From the cell containing the given text, extract its center point as [X, Y] coordinate. 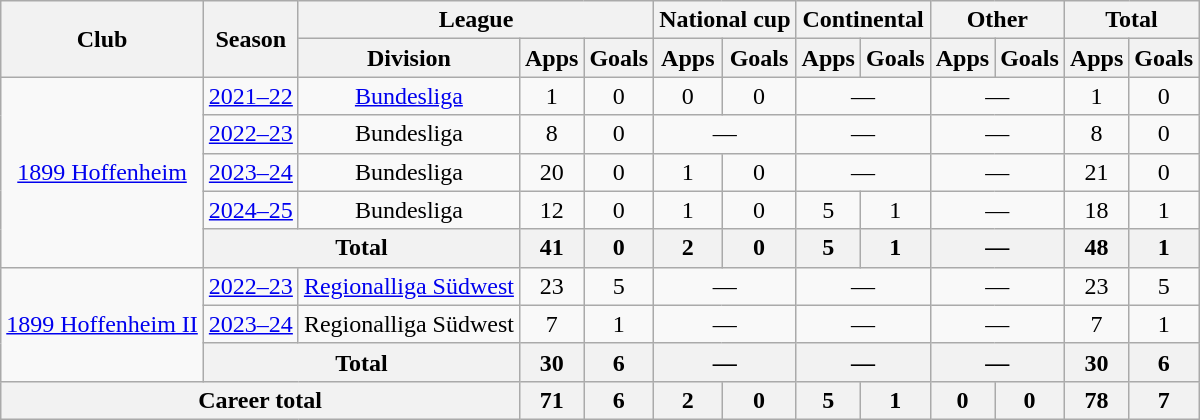
48 [1096, 248]
78 [1096, 400]
Career total [260, 400]
12 [551, 210]
Division [408, 58]
20 [551, 172]
Club [102, 39]
18 [1096, 210]
21 [1096, 172]
Continental [863, 20]
Other [997, 20]
1899 Hoffenheim [102, 172]
2024–25 [250, 210]
71 [551, 400]
1899 Hoffenheim II [102, 324]
41 [551, 248]
League [476, 20]
National cup [725, 20]
2021–22 [250, 96]
Season [250, 39]
